Search for the cell housing the specified text and yield its (x, y) center coordinate. 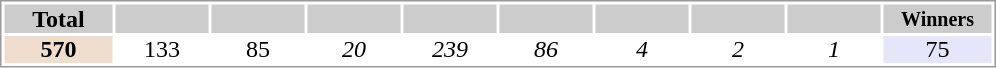
Total (58, 18)
85 (258, 50)
Winners (938, 18)
1 (834, 50)
239 (450, 50)
2 (738, 50)
75 (938, 50)
4 (642, 50)
20 (354, 50)
86 (546, 50)
133 (162, 50)
570 (58, 50)
